Find where the given text appears and provide that cell's center as [x, y] coordinate. 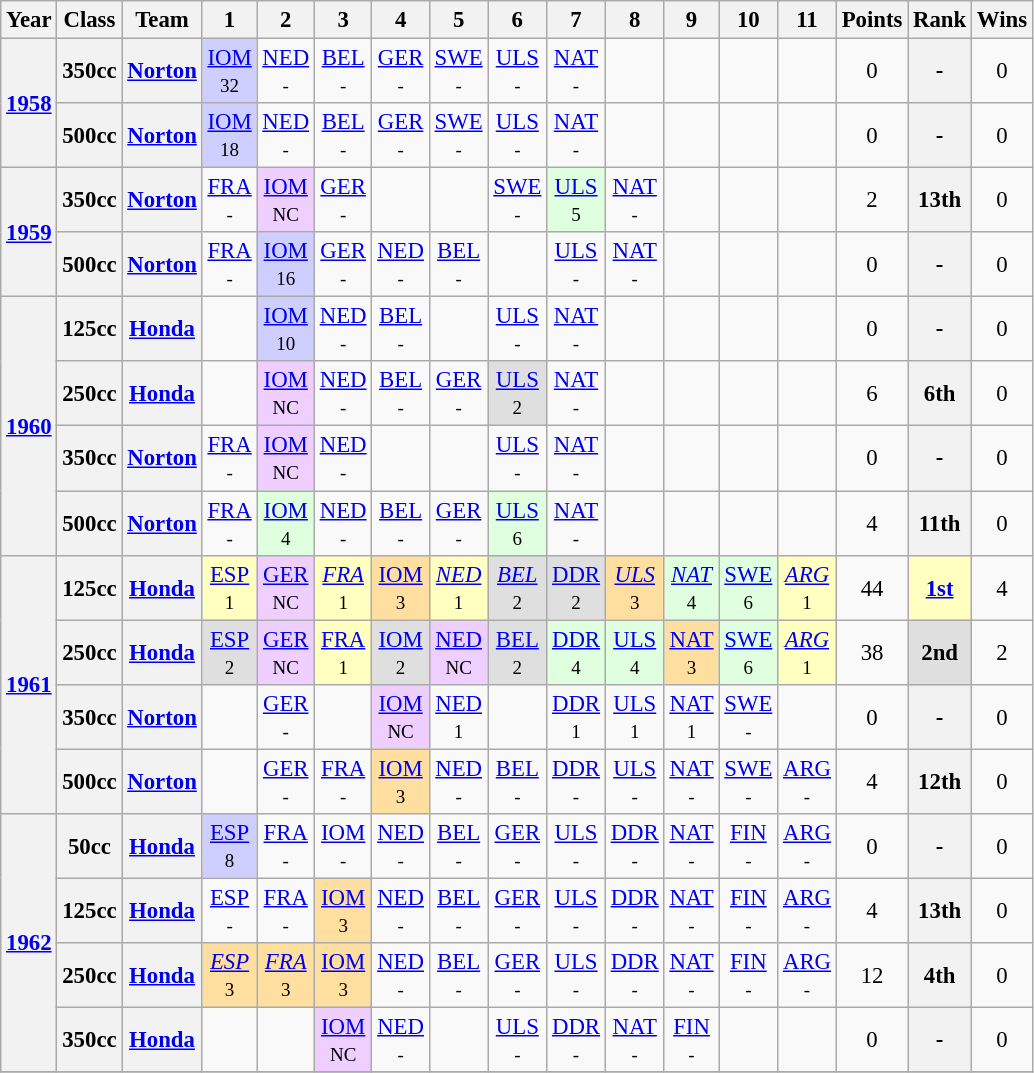
ESP1 [230, 588]
ULS3 [634, 588]
1960 [29, 426]
4th [940, 976]
Points [872, 20]
10 [748, 20]
NAT3 [692, 652]
1962 [29, 943]
1 [230, 20]
IOM4 [286, 524]
Class [90, 20]
11th [940, 524]
8 [634, 20]
Team [162, 20]
Wins [1002, 20]
11 [808, 20]
12 [872, 976]
44 [872, 588]
1961 [29, 684]
IOM16 [286, 264]
Rank [940, 20]
NAT4 [692, 588]
3 [342, 20]
IOM2 [400, 652]
ULS5 [576, 200]
ESP3 [230, 976]
DDR1 [576, 716]
50cc [90, 846]
6th [940, 394]
1959 [29, 232]
2nd [940, 652]
DDR2 [576, 588]
ESP8 [230, 846]
ULS2 [518, 394]
ESP- [230, 910]
5 [458, 20]
IOM10 [286, 330]
7 [576, 20]
1958 [29, 104]
DDR4 [576, 652]
FRA3 [286, 976]
ULS6 [518, 524]
12th [940, 782]
9 [692, 20]
IOM18 [230, 136]
1st [940, 588]
Year [29, 20]
NEDNC [458, 652]
ULS1 [634, 716]
ESP2 [230, 652]
38 [872, 652]
ULS4 [634, 652]
IOM32 [230, 72]
NAT1 [692, 716]
IOM- [342, 846]
